Pinpoint the cell where the given text exists, returning its [X, Y] midpoint coordinate. 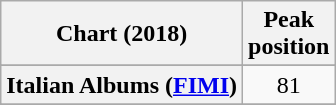
Peak position [289, 34]
Italian Albums (FIMI) [122, 85]
81 [289, 85]
Chart (2018) [122, 34]
